Return the [X, Y] coordinate for the center point of the cell that contains the specified text.  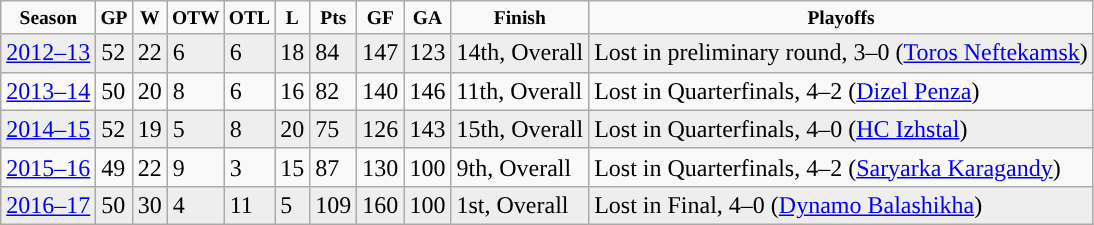
GF [380, 18]
Season [48, 18]
Lost in Quarterfinals, 4–2 (Dizel Penza) [842, 91]
123 [428, 53]
146 [428, 91]
126 [380, 129]
2013–14 [48, 91]
147 [380, 53]
15 [292, 167]
W [150, 18]
87 [334, 167]
109 [334, 205]
75 [334, 129]
2014–15 [48, 129]
Lost in preliminary round, 3–0 (Toros Neftekamsk) [842, 53]
OTW [196, 18]
3 [249, 167]
82 [334, 91]
11th, Overall [520, 91]
18 [292, 53]
143 [428, 129]
2012–13 [48, 53]
L [292, 18]
16 [292, 91]
Pts [334, 18]
Playoffs [842, 18]
GA [428, 18]
30 [150, 205]
49 [114, 167]
9th, Overall [520, 167]
4 [196, 205]
GP [114, 18]
1st, Overall [520, 205]
130 [380, 167]
OTL [249, 18]
Lost in Final, 4–0 (Dynamo Balashikha) [842, 205]
2016–17 [48, 205]
2015–16 [48, 167]
14th, Overall [520, 53]
9 [196, 167]
160 [380, 205]
Lost in Quarterfinals, 4–0 (HC Izhstal) [842, 129]
Finish [520, 18]
15th, Overall [520, 129]
19 [150, 129]
140 [380, 91]
11 [249, 205]
Lost in Quarterfinals, 4–2 (Saryarka Karagandy) [842, 167]
84 [334, 53]
